Provide the [x, y] coordinate of the cell's center where the given text is located.  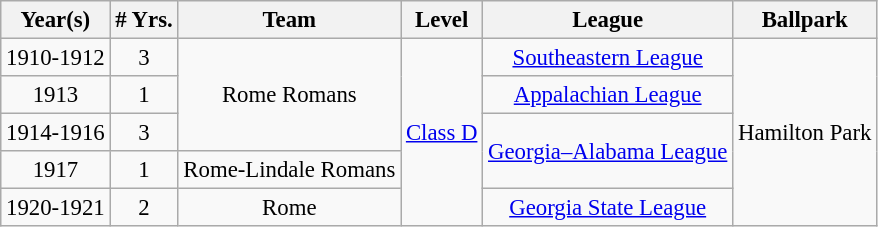
Appalachian League [608, 95]
Rome Romans [290, 96]
1920-1921 [56, 208]
Class D [442, 133]
1917 [56, 170]
Georgia State League [608, 208]
# Yrs. [144, 20]
Georgia–Alabama League [608, 152]
1914-1916 [56, 133]
Level [442, 20]
1910-1912 [56, 58]
Hamilton Park [805, 133]
Rome-Lindale Romans [290, 170]
Ballpark [805, 20]
Year(s) [56, 20]
2 [144, 208]
1913 [56, 95]
Southeastern League [608, 58]
Team [290, 20]
League [608, 20]
Rome [290, 208]
